Identify which cell holds the provided text, then report its (X, Y) central coordinate. 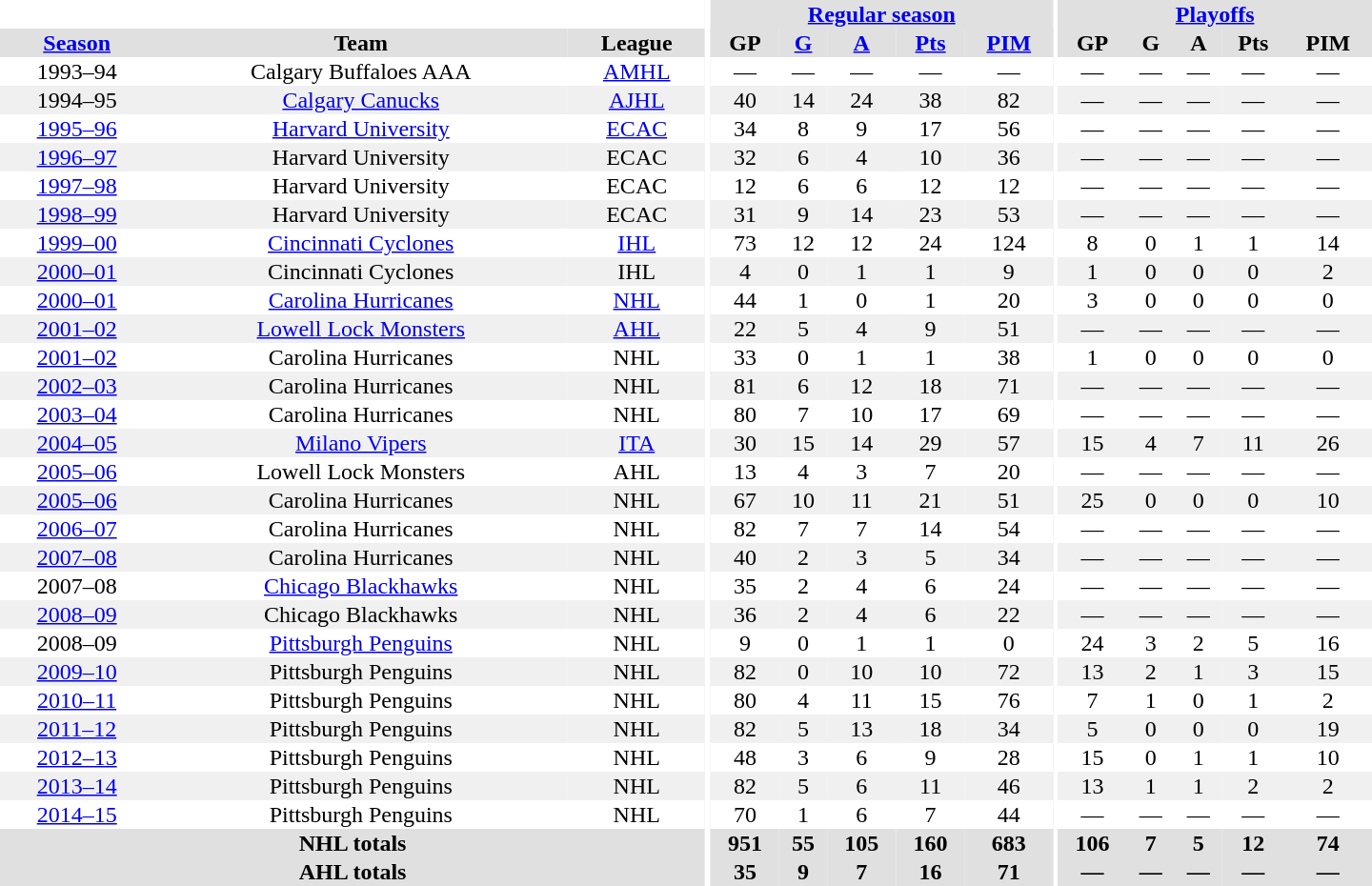
106 (1092, 843)
57 (1009, 443)
NHL totals (353, 843)
2009–10 (76, 672)
Regular season (882, 14)
105 (861, 843)
2014–15 (76, 815)
1993–94 (76, 71)
23 (930, 214)
2012–13 (76, 757)
124 (1009, 243)
AMHL (636, 71)
67 (745, 500)
32 (745, 157)
55 (803, 843)
Calgary Buffaloes AAA (360, 71)
1994–95 (76, 100)
1998–99 (76, 214)
73 (745, 243)
1996–97 (76, 157)
54 (1009, 529)
AHL totals (353, 872)
Milano Vipers (360, 443)
48 (745, 757)
74 (1328, 843)
21 (930, 500)
2010–11 (76, 700)
Calgary Canucks (360, 100)
Season (76, 43)
19 (1328, 729)
33 (745, 357)
2006–07 (76, 529)
AJHL (636, 100)
28 (1009, 757)
2011–12 (76, 729)
League (636, 43)
25 (1092, 500)
30 (745, 443)
2013–14 (76, 786)
70 (745, 815)
Playoffs (1215, 14)
2002–03 (76, 386)
69 (1009, 414)
2004–05 (76, 443)
56 (1009, 129)
26 (1328, 443)
683 (1009, 843)
81 (745, 386)
1995–96 (76, 129)
ITA (636, 443)
72 (1009, 672)
1999–00 (76, 243)
76 (1009, 700)
53 (1009, 214)
2003–04 (76, 414)
951 (745, 843)
Team (360, 43)
29 (930, 443)
31 (745, 214)
160 (930, 843)
1997–98 (76, 186)
46 (1009, 786)
